Detect which cell encompasses the target text, then output its [X, Y] center coordinate. 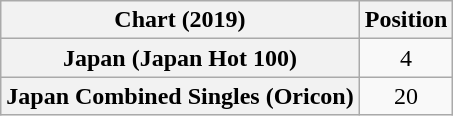
Japan (Japan Hot 100) [180, 58]
Chart (2019) [180, 20]
20 [406, 96]
Position [406, 20]
4 [406, 58]
Japan Combined Singles (Oricon) [180, 96]
